Find where the given text appears and provide that cell's center as [x, y] coordinate. 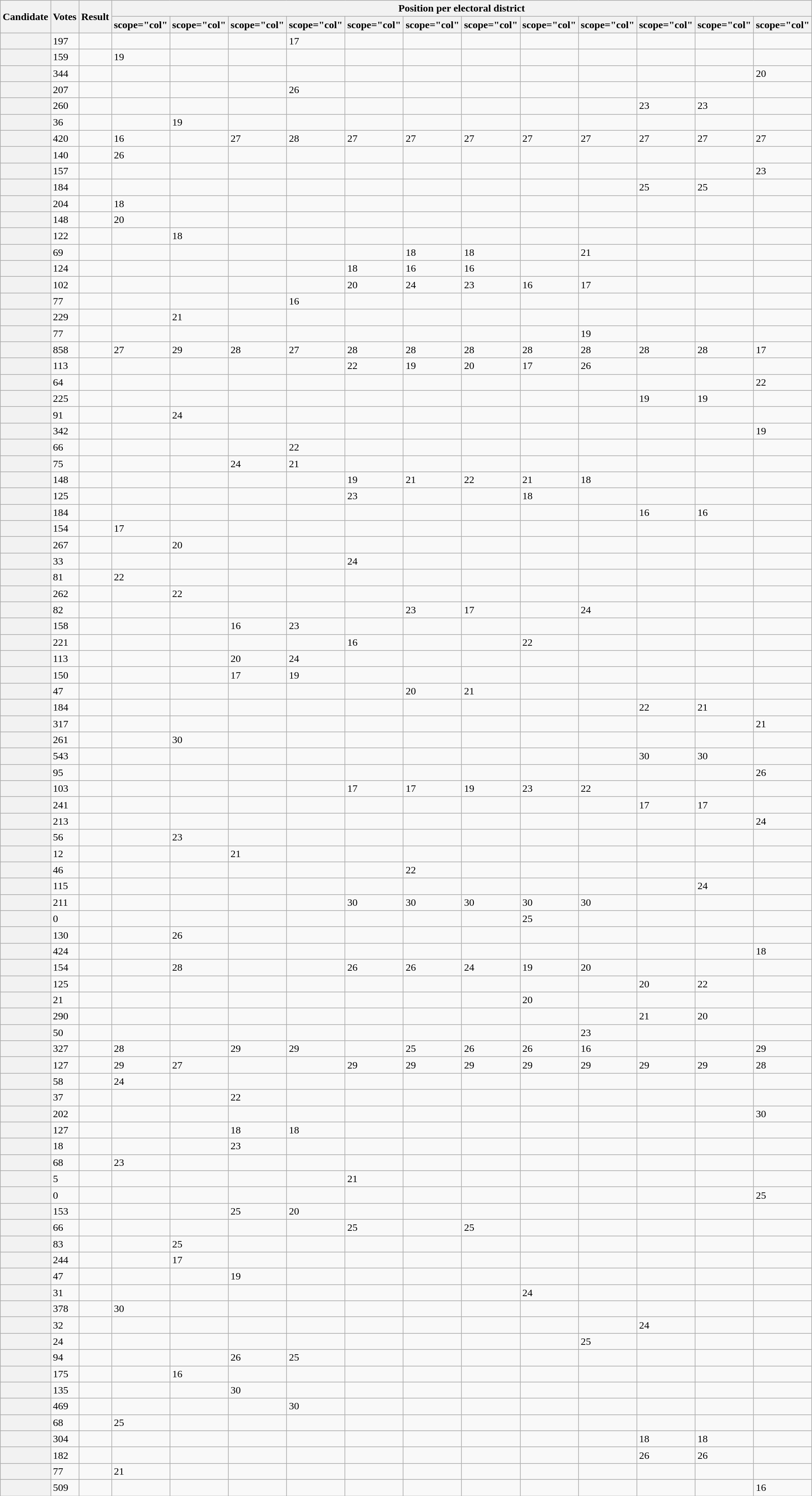
95 [64, 773]
58 [64, 1081]
424 [64, 951]
31 [64, 1293]
Position per electoral district [462, 9]
94 [64, 1358]
103 [64, 789]
5 [64, 1179]
91 [64, 415]
115 [64, 886]
36 [64, 122]
317 [64, 724]
543 [64, 756]
241 [64, 805]
509 [64, 1487]
469 [64, 1406]
130 [64, 935]
175 [64, 1374]
244 [64, 1260]
50 [64, 1033]
207 [64, 90]
33 [64, 561]
135 [64, 1390]
153 [64, 1211]
102 [64, 285]
182 [64, 1455]
157 [64, 171]
82 [64, 610]
262 [64, 594]
12 [64, 854]
221 [64, 642]
290 [64, 1016]
211 [64, 902]
158 [64, 626]
420 [64, 138]
229 [64, 317]
197 [64, 41]
261 [64, 740]
Votes [64, 17]
69 [64, 252]
304 [64, 1439]
64 [64, 382]
225 [64, 398]
204 [64, 204]
83 [64, 1244]
56 [64, 837]
81 [64, 577]
75 [64, 463]
260 [64, 106]
Result [95, 17]
344 [64, 73]
213 [64, 821]
124 [64, 269]
202 [64, 1114]
342 [64, 431]
159 [64, 57]
378 [64, 1309]
858 [64, 350]
150 [64, 675]
267 [64, 545]
37 [64, 1098]
46 [64, 870]
140 [64, 155]
32 [64, 1325]
122 [64, 236]
327 [64, 1049]
Candidate [26, 17]
